Identify which cell holds the provided text, then report its [x, y] central coordinate. 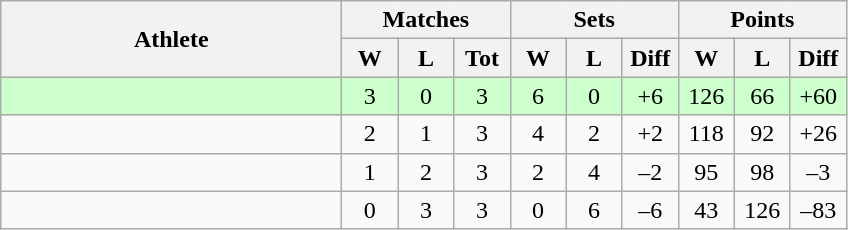
–83 [818, 210]
Matches [426, 20]
–3 [818, 172]
–6 [650, 210]
+2 [650, 134]
66 [762, 96]
Sets [594, 20]
Tot [482, 58]
–2 [650, 172]
+60 [818, 96]
Points [762, 20]
118 [706, 134]
+6 [650, 96]
95 [706, 172]
43 [706, 210]
Athlete [172, 39]
98 [762, 172]
92 [762, 134]
+26 [818, 134]
